Search for the cell housing the specified text and yield its (x, y) center coordinate. 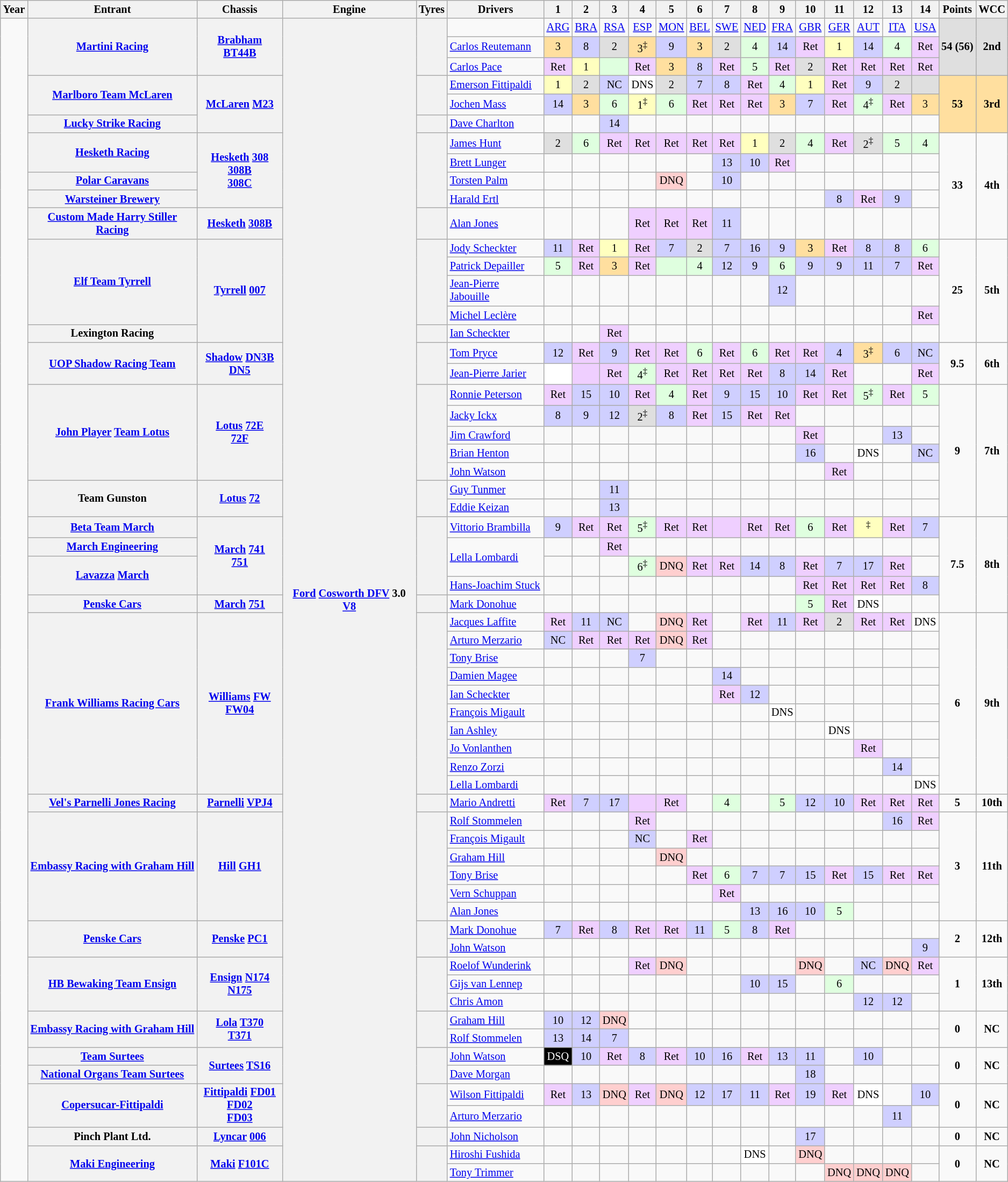
Patrick Depailler (496, 266)
7th (992, 450)
Martini Racing (112, 47)
9th (992, 703)
Shadow DN3BDN5 (240, 363)
Torsten Palm (496, 181)
SWE (727, 27)
AUT (868, 27)
Wilson Fittipaldi (496, 1094)
McLaren M23 (240, 104)
Lavazza March (112, 575)
March 751 (240, 604)
Jim Crawford (496, 435)
Parnelli VPJ4 (240, 803)
Engine (349, 9)
19 (810, 1094)
Maki Engineering (112, 1164)
3rd (992, 104)
John Player Team Lotus (112, 432)
Mario Andretti (496, 803)
Polar Caravans (112, 181)
Tyrrell 007 (240, 290)
Hesketh 308308B308C (240, 170)
8th (992, 565)
Hans-Joachim Stuck (496, 586)
7.5 (957, 565)
Entrant (112, 9)
Fittipaldi FD01FD02FD03 (240, 1105)
Brett Lunger (496, 162)
BEL (699, 27)
Team Gunston (112, 498)
Hiroshi Fushida (496, 1155)
Chassis (240, 9)
ITA (897, 27)
James Hunt (496, 143)
Year (14, 9)
Lola T370T371 (240, 1029)
Lucky Strike Racing (112, 124)
13th (992, 984)
Jochen Mass (496, 104)
‡ (868, 527)
March 741751 (240, 555)
WCC (992, 9)
Marlboro Team McLaren (112, 95)
John Nicholson (496, 1136)
Roelof Wunderink (496, 966)
ESP (642, 27)
Frank Williams Racing Cars (112, 703)
Jacques Laffite (496, 622)
Brabham BT44B (240, 47)
Ford Cosworth DFV 3.0 V8 (349, 600)
Guy Tunmer (496, 489)
Lotus 72 (240, 498)
Drivers (496, 9)
53 (957, 104)
Hesketh Racing (112, 153)
GER (839, 27)
Lyncar 006 (240, 1136)
Beta Team March (112, 527)
4th (992, 186)
Vern Schuppan (496, 893)
ARG (558, 27)
10th (992, 803)
USA (925, 27)
Williams FWFW04 (240, 703)
Vel's Parnelli Jones Racing (112, 803)
Custom Made Harry Stiller Racing (112, 223)
11th (992, 866)
Warsteiner Brewery (112, 199)
Chris Amon (496, 1002)
Renzo Zorzi (496, 767)
Penske PC1 (240, 939)
Carlos Reutemann (496, 47)
GBR (810, 27)
Eddie Keizan (496, 508)
Vittorio Brambilla (496, 527)
Lexington Racing (112, 333)
18 (810, 1074)
Tony Trimmer (496, 1172)
9.5 (957, 363)
NED (755, 27)
Dave Morgan (496, 1074)
Lotus 72E72F (240, 432)
Dave Charlton (496, 124)
HB Bewaking Team Ensign (112, 984)
Jean-Pierre Jabouille (496, 290)
Tom Pryce (496, 353)
Harald Ertl (496, 199)
Gijs van Lennep (496, 984)
Jo Vonlanthen (496, 749)
BRA (586, 27)
Ensign N174N175 (240, 984)
Brian Henton (496, 453)
Damien Magee (496, 676)
FRA (782, 27)
Jacky Ickx (496, 415)
Pinch Plant Ltd. (112, 1136)
March Engineering (112, 546)
33 (957, 186)
6‡ (642, 566)
Hesketh 308B (240, 223)
Team Surtees (112, 1056)
Surtees TS16 (240, 1065)
National Organs Team Surtees (112, 1074)
Tyres (432, 9)
Jody Scheckter (496, 248)
Hill GH1 (240, 866)
Emerson Fittipaldi (496, 84)
Points (957, 9)
2nd (992, 47)
1‡ (642, 104)
Elf Team Tyrrell (112, 282)
MON (671, 27)
54 (56) (957, 47)
UOP Shadow Racing Team (112, 363)
Maki F101C (240, 1164)
Ian Ashley (496, 730)
5th (992, 290)
Copersucar-Fittipaldi (112, 1105)
DSQ (558, 1056)
Michel Leclère (496, 315)
Ronnie Peterson (496, 395)
25 (957, 290)
6th (992, 363)
12th (992, 939)
Jean-Pierre Jarier (496, 373)
Carlos Pace (496, 67)
RSA (614, 27)
